From the cell containing the given text, extract its center point as (x, y) coordinate. 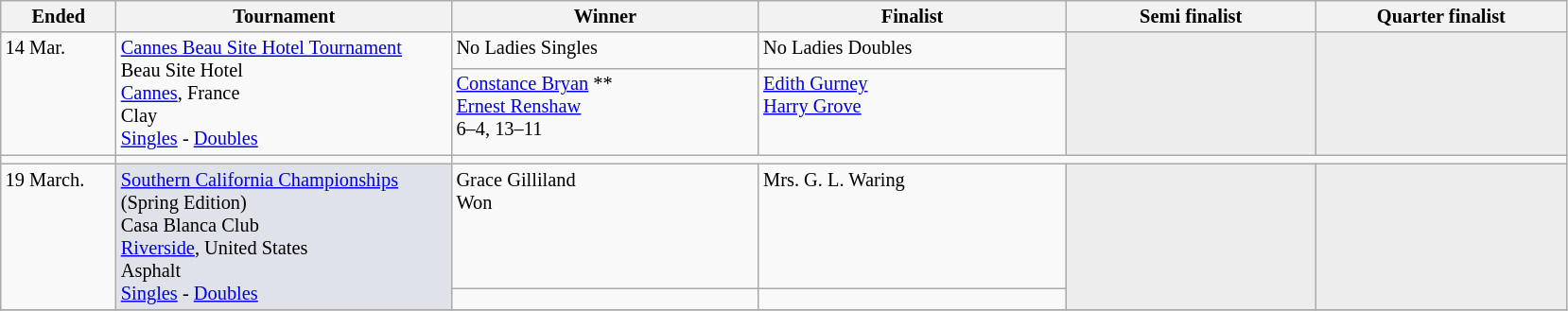
No Ladies Doubles (912, 50)
Semi finalist (1192, 16)
No Ladies Singles (605, 50)
Constance Bryan ** Ernest Renshaw 6–4, 13–11 (605, 112)
Edith Gurney Harry Grove (912, 112)
Grace GillilandWon (605, 226)
Ended (59, 16)
Mrs. G. L. Waring (912, 226)
Southern California Championships(Spring Edition)Casa Blanca ClubRiverside, United StatesAsphaltSingles - Doubles (284, 236)
Cannes Beau Site Hotel Tournament Beau Site HotelCannes, FranceClaySingles - Doubles (284, 94)
Winner (605, 16)
19 March. (59, 236)
Tournament (284, 16)
14 Mar. (59, 94)
Quarter finalist (1441, 16)
Finalist (912, 16)
